Return [x, y] of the center of cell containing provided text 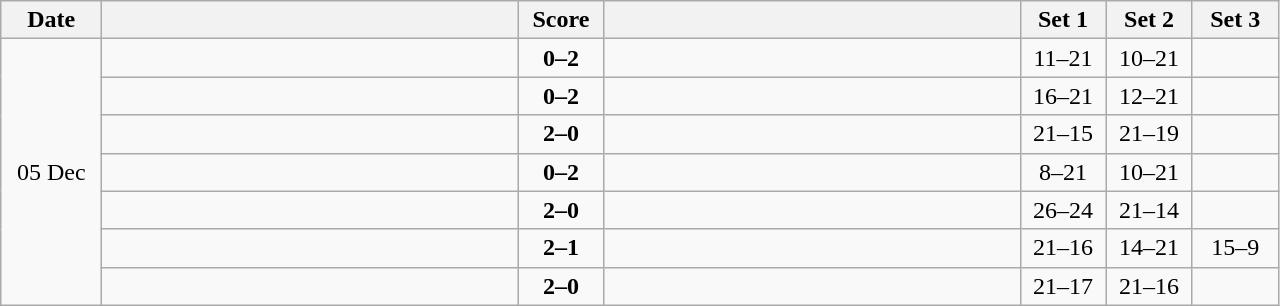
Set 1 [1063, 20]
2–1 [561, 248]
16–21 [1063, 96]
21–17 [1063, 286]
Set 3 [1235, 20]
26–24 [1063, 210]
Score [561, 20]
12–21 [1149, 96]
Set 2 [1149, 20]
11–21 [1063, 58]
05 Dec [52, 172]
8–21 [1063, 172]
Date [52, 20]
21–15 [1063, 134]
15–9 [1235, 248]
21–19 [1149, 134]
14–21 [1149, 248]
21–14 [1149, 210]
